Search for the cell housing the specified text and yield its (x, y) center coordinate. 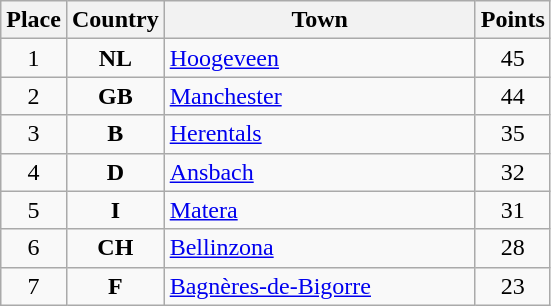
35 (512, 134)
32 (512, 172)
44 (512, 96)
Town (320, 20)
GB (115, 96)
45 (512, 58)
D (115, 172)
NL (115, 58)
28 (512, 248)
6 (34, 248)
23 (512, 286)
Place (34, 20)
Points (512, 20)
Matera (320, 210)
1 (34, 58)
3 (34, 134)
Ansbach (320, 172)
CH (115, 248)
Herentals (320, 134)
5 (34, 210)
Bagnères-de-Bigorre (320, 286)
Manchester (320, 96)
I (115, 210)
Hoogeveen (320, 58)
4 (34, 172)
B (115, 134)
Bellinzona (320, 248)
2 (34, 96)
7 (34, 286)
Country (115, 20)
F (115, 286)
31 (512, 210)
